Pinpoint the cell where the given text exists, returning its [X, Y] midpoint coordinate. 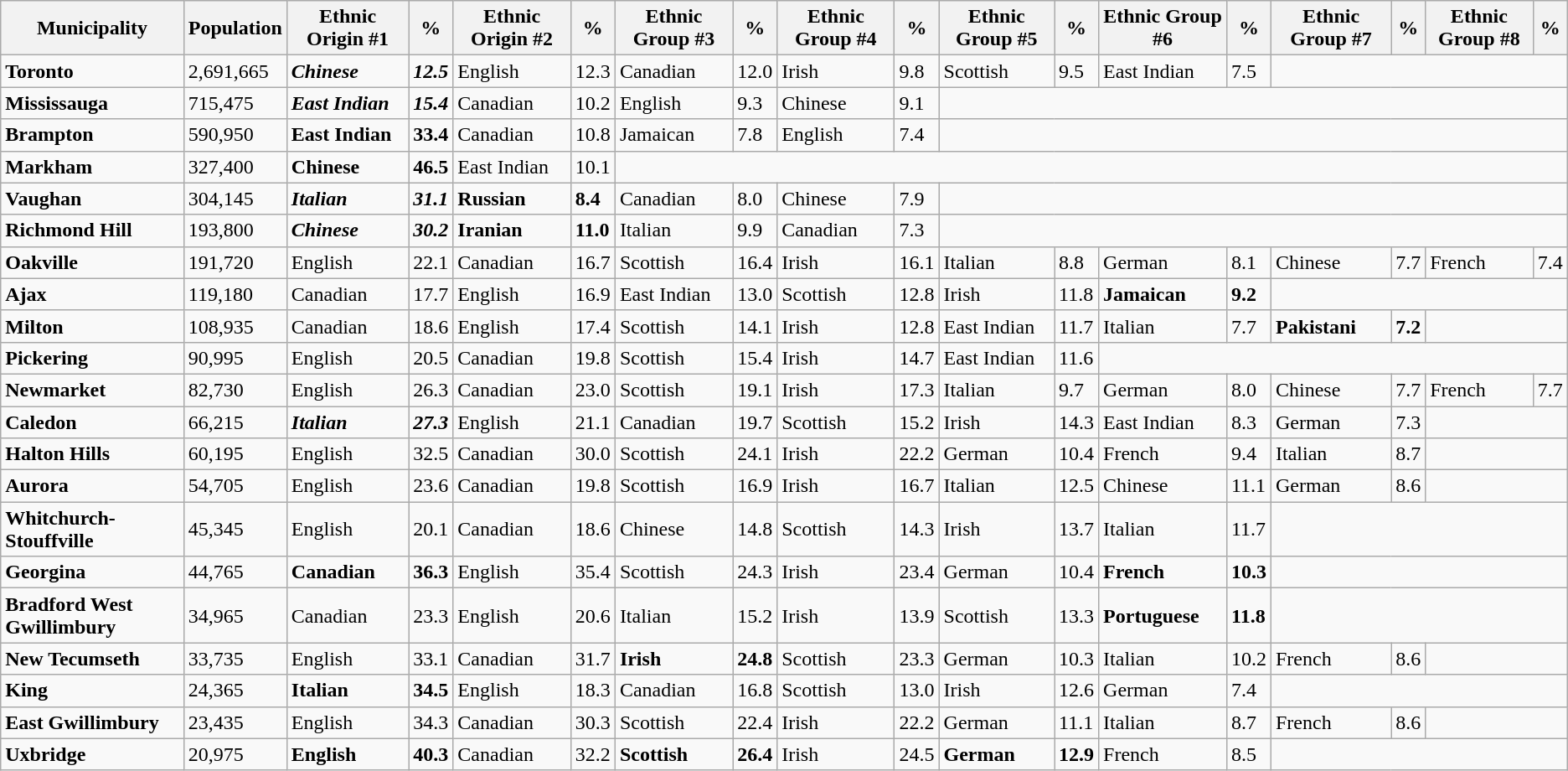
16.1 [916, 262]
26.4 [756, 754]
33,735 [235, 659]
13.9 [916, 615]
119,180 [235, 294]
24,365 [235, 691]
Iranian [512, 230]
Pickering [92, 358]
11.0 [593, 230]
54,705 [235, 486]
Vaughan [92, 199]
30.2 [431, 230]
Municipality [92, 28]
Pakistani [1330, 326]
27.3 [431, 422]
20.5 [431, 358]
Caledon [92, 422]
Halton Hills [92, 454]
Richmond Hill [92, 230]
32.5 [431, 454]
9.5 [1075, 71]
2,691,665 [235, 71]
82,730 [235, 390]
Aurora [92, 486]
26.3 [431, 390]
Milton [92, 326]
34.3 [431, 722]
Brampton [92, 135]
Population [235, 28]
9.1 [916, 103]
36.3 [431, 572]
31.1 [431, 199]
23.0 [593, 390]
7.8 [756, 135]
20.1 [431, 530]
7.9 [916, 199]
30.0 [593, 454]
327,400 [235, 167]
45,345 [235, 530]
23.6 [431, 486]
Ethnic Group #4 [836, 28]
13.3 [1075, 615]
14.1 [756, 326]
18.3 [593, 691]
33.4 [431, 135]
590,950 [235, 135]
24.5 [916, 754]
10.1 [593, 167]
Portuguese [1163, 615]
8.8 [1075, 262]
12.9 [1075, 754]
King [92, 691]
Ethnic Origin #1 [347, 28]
35.4 [593, 572]
13.7 [1075, 530]
New Tecumseth [92, 659]
19.7 [756, 422]
17.3 [916, 390]
108,935 [235, 326]
10.8 [593, 135]
20.6 [593, 615]
193,800 [235, 230]
34,965 [235, 615]
14.8 [756, 530]
9.3 [756, 103]
46.5 [431, 167]
20,975 [235, 754]
16.4 [756, 262]
17.7 [431, 294]
44,765 [235, 572]
Mississauga [92, 103]
32.2 [593, 754]
Uxbridge [92, 754]
23,435 [235, 722]
Russian [512, 199]
11.6 [1075, 358]
60,195 [235, 454]
24.3 [756, 572]
21.1 [593, 422]
16.8 [756, 691]
24.8 [756, 659]
Ajax [92, 294]
12.3 [593, 71]
19.1 [756, 390]
31.7 [593, 659]
24.1 [756, 454]
Bradford West Gwillimbury [92, 615]
Georgina [92, 572]
Oakville [92, 262]
12.0 [756, 71]
23.4 [916, 572]
30.3 [593, 722]
Ethnic Group #3 [673, 28]
Ethnic Origin #2 [512, 28]
Markham [92, 167]
Ethnic Group #8 [1479, 28]
Ethnic Group #5 [997, 28]
40.3 [431, 754]
Toronto [92, 71]
12.6 [1075, 691]
Ethnic Group #6 [1163, 28]
9.8 [916, 71]
8.4 [593, 199]
14.7 [916, 358]
22.1 [431, 262]
Newmarket [92, 390]
8.3 [1248, 422]
8.1 [1248, 262]
7.5 [1248, 71]
9.2 [1248, 294]
90,995 [235, 358]
9.4 [1248, 454]
8.5 [1248, 754]
9.9 [756, 230]
Ethnic Group #7 [1330, 28]
Whitchurch-Stouffville [92, 530]
7.2 [1409, 326]
66,215 [235, 422]
304,145 [235, 199]
34.5 [431, 691]
33.1 [431, 659]
191,720 [235, 262]
East Gwillimbury [92, 722]
17.4 [593, 326]
22.4 [756, 722]
715,475 [235, 103]
9.7 [1075, 390]
